Determine the [x, y] coordinate at the center of the cell enclosing the given text.  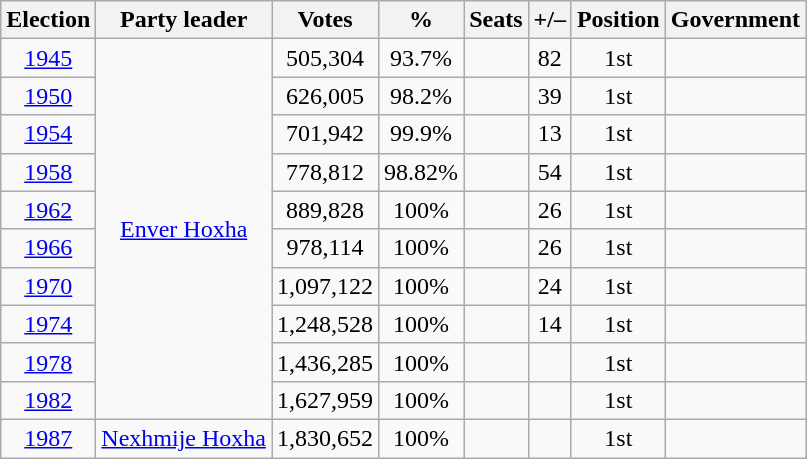
% [422, 20]
1982 [48, 400]
Election [48, 20]
24 [550, 286]
701,942 [326, 134]
93.7% [422, 58]
505,304 [326, 58]
82 [550, 58]
Party leader [184, 20]
1966 [48, 248]
Enver Hoxha [184, 230]
1945 [48, 58]
98.2% [422, 96]
Seats [496, 20]
978,114 [326, 248]
Nexhmije Hoxha [184, 438]
Government [735, 20]
14 [550, 324]
54 [550, 172]
39 [550, 96]
13 [550, 134]
1970 [48, 286]
1,097,122 [326, 286]
99.9% [422, 134]
1954 [48, 134]
Position [618, 20]
626,005 [326, 96]
1,248,528 [326, 324]
1,627,959 [326, 400]
889,828 [326, 210]
1,830,652 [326, 438]
98.82% [422, 172]
+/– [550, 20]
Votes [326, 20]
1,436,285 [326, 362]
1978 [48, 362]
1987 [48, 438]
778,812 [326, 172]
1962 [48, 210]
1950 [48, 96]
1974 [48, 324]
1958 [48, 172]
